Extract the [x, y] coordinate from the center of the cell holding the provided text.  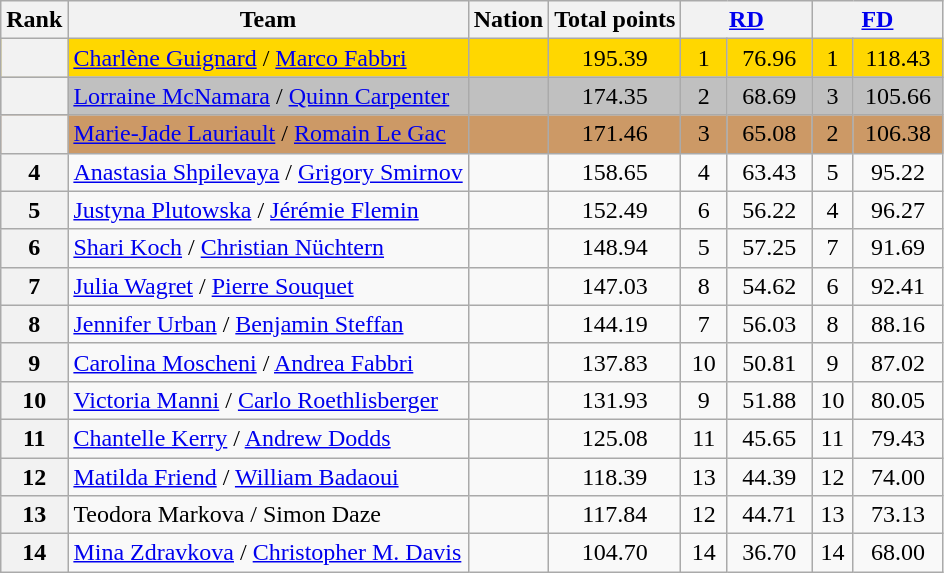
174.35 [615, 96]
Julia Wagret / Pierre Souquet [268, 286]
147.03 [615, 286]
44.71 [770, 515]
Chantelle Kerry / Andrew Dodds [268, 438]
RD [746, 20]
56.22 [770, 210]
96.27 [898, 210]
104.70 [615, 553]
Carolina Moscheni / Andrea Fabbri [268, 362]
92.41 [898, 286]
125.08 [615, 438]
73.13 [898, 515]
Marie-Jade Lauriault / Romain Le Gac [268, 134]
36.70 [770, 553]
Jennifer Urban / Benjamin Steffan [268, 324]
106.38 [898, 134]
Anastasia Shpilevaya / Grigory Smirnov [268, 172]
Charlène Guignard / Marco Fabbri [268, 58]
118.43 [898, 58]
Teodora Markova / Simon Daze [268, 515]
63.43 [770, 172]
56.03 [770, 324]
Nation [508, 20]
88.16 [898, 324]
44.39 [770, 477]
87.02 [898, 362]
95.22 [898, 172]
76.96 [770, 58]
68.69 [770, 96]
137.83 [615, 362]
Rank [34, 20]
51.88 [770, 400]
105.66 [898, 96]
152.49 [615, 210]
91.69 [898, 248]
Total points [615, 20]
Lorraine McNamara / Quinn Carpenter [268, 96]
FD [878, 20]
79.43 [898, 438]
65.08 [770, 134]
Team [268, 20]
171.46 [615, 134]
50.81 [770, 362]
68.00 [898, 553]
118.39 [615, 477]
74.00 [898, 477]
Shari Koch / Christian Nüchtern [268, 248]
131.93 [615, 400]
Victoria Manni / Carlo Roethlisberger [268, 400]
Justyna Plutowska / Jérémie Flemin [268, 210]
144.19 [615, 324]
80.05 [898, 400]
158.65 [615, 172]
117.84 [615, 515]
148.94 [615, 248]
57.25 [770, 248]
195.39 [615, 58]
Mina Zdravkova / Christopher M. Davis [268, 553]
45.65 [770, 438]
54.62 [770, 286]
Matilda Friend / William Badaoui [268, 477]
